Provide the [x, y] coordinate of the cell's center where the given text is located.  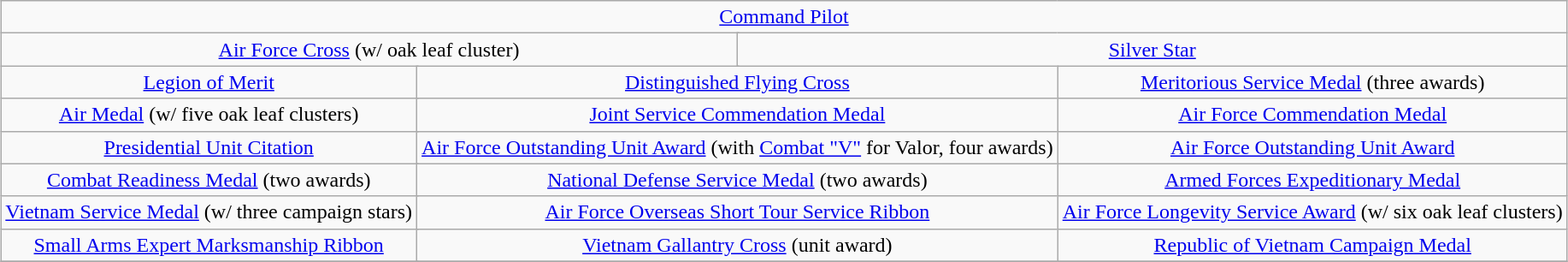
Air Force Outstanding Unit Award [1312, 147]
Joint Service Commendation Medal [738, 115]
Distinguished Flying Cross [738, 82]
Air Force Outstanding Unit Award (with Combat "V" for Valor, four awards) [738, 147]
Silver Star [1152, 50]
Armed Forces Expeditionary Medal [1312, 180]
Presidential Unit Citation [209, 147]
Air Force Cross (w/ oak leaf cluster) [369, 50]
Vietnam Gallantry Cross (unit award) [738, 245]
Air Force Overseas Short Tour Service Ribbon [738, 212]
Air Medal (w/ five oak leaf clusters) [209, 115]
National Defense Service Medal (two awards) [738, 180]
Republic of Vietnam Campaign Medal [1312, 245]
Combat Readiness Medal (two awards) [209, 180]
Air Force Commendation Medal [1312, 115]
Small Arms Expert Marksmanship Ribbon [209, 245]
Meritorious Service Medal (three awards) [1312, 82]
Vietnam Service Medal (w/ three campaign stars) [209, 212]
Command Pilot [784, 17]
Legion of Merit [209, 82]
Air Force Longevity Service Award (w/ six oak leaf clusters) [1312, 212]
